Identify which cell holds the provided text, then report its [X, Y] central coordinate. 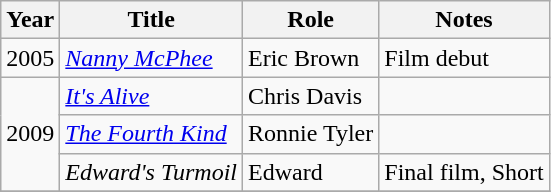
Year [30, 20]
Final film, Short [464, 172]
Ronnie Tyler [311, 134]
Eric Brown [311, 58]
Edward's Turmoil [152, 172]
Chris Davis [311, 96]
2005 [30, 58]
Notes [464, 20]
Nanny McPhee [152, 58]
Title [152, 20]
Edward [311, 172]
Role [311, 20]
2009 [30, 134]
It's Alive [152, 96]
The Fourth Kind [152, 134]
Film debut [464, 58]
